Scan for the cell matching the given text and deliver its [X, Y] coordinate at center. 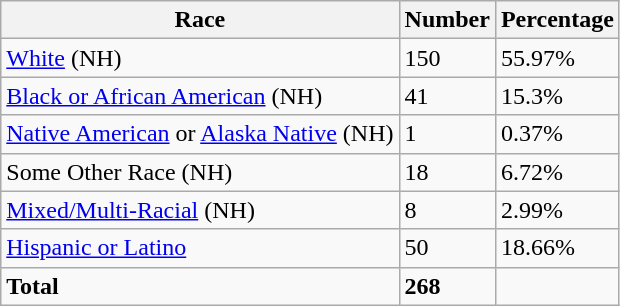
8 [447, 210]
18.66% [557, 248]
Total [200, 286]
15.3% [557, 96]
6.72% [557, 172]
White (NH) [200, 58]
Race [200, 20]
2.99% [557, 210]
Black or African American (NH) [200, 96]
41 [447, 96]
55.97% [557, 58]
0.37% [557, 134]
Some Other Race (NH) [200, 172]
50 [447, 248]
18 [447, 172]
Number [447, 20]
268 [447, 286]
Mixed/Multi-Racial (NH) [200, 210]
Native American or Alaska Native (NH) [200, 134]
150 [447, 58]
1 [447, 134]
Percentage [557, 20]
Hispanic or Latino [200, 248]
